Provide the (X, Y) coordinate of the cell's center where the given text is located.  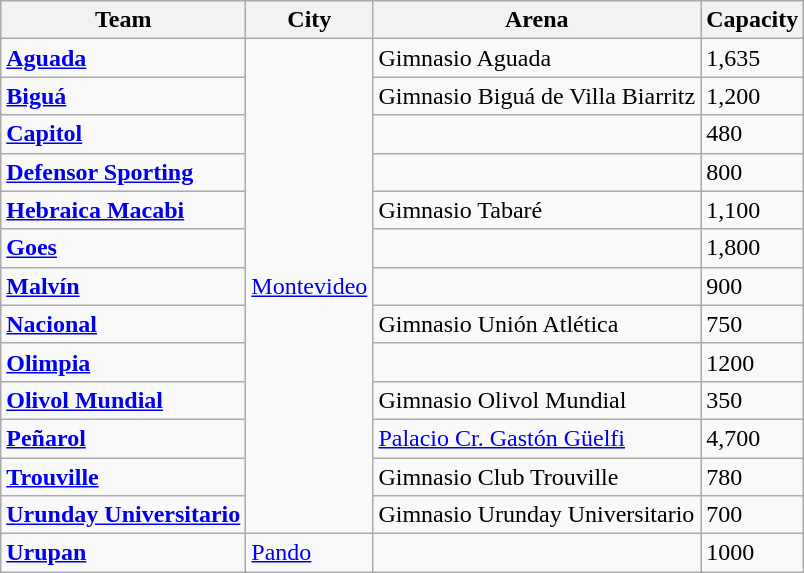
Gimnasio Tabaré (537, 210)
480 (752, 134)
750 (752, 324)
1,635 (752, 58)
Gimnasio Urunday Universitario (537, 515)
Team (124, 20)
Arena (537, 20)
Gimnasio Club Trouville (537, 477)
800 (752, 172)
1,100 (752, 210)
Palacio Cr. Gastón Güelfi (537, 438)
1,200 (752, 96)
Pando (310, 553)
Urunday Universitario (124, 515)
700 (752, 515)
1,800 (752, 248)
Aguada (124, 58)
Olimpia (124, 362)
Peñarol (124, 438)
Urupan (124, 553)
Trouville (124, 477)
780 (752, 477)
Capitol (124, 134)
Capacity (752, 20)
Montevideo (310, 286)
Gimnasio Biguá de Villa Biarritz (537, 96)
Hebraica Macabi (124, 210)
900 (752, 286)
1200 (752, 362)
Goes (124, 248)
4,700 (752, 438)
Olivol Mundial (124, 400)
Defensor Sporting (124, 172)
350 (752, 400)
Biguá (124, 96)
Gimnasio Aguada (537, 58)
Malvín (124, 286)
Nacional (124, 324)
City (310, 20)
Gimnasio Unión Atlética (537, 324)
Gimnasio Olivol Mundial (537, 400)
1000 (752, 553)
